For the text-containing cell, return its midpoint in (X, Y) coordinate format. 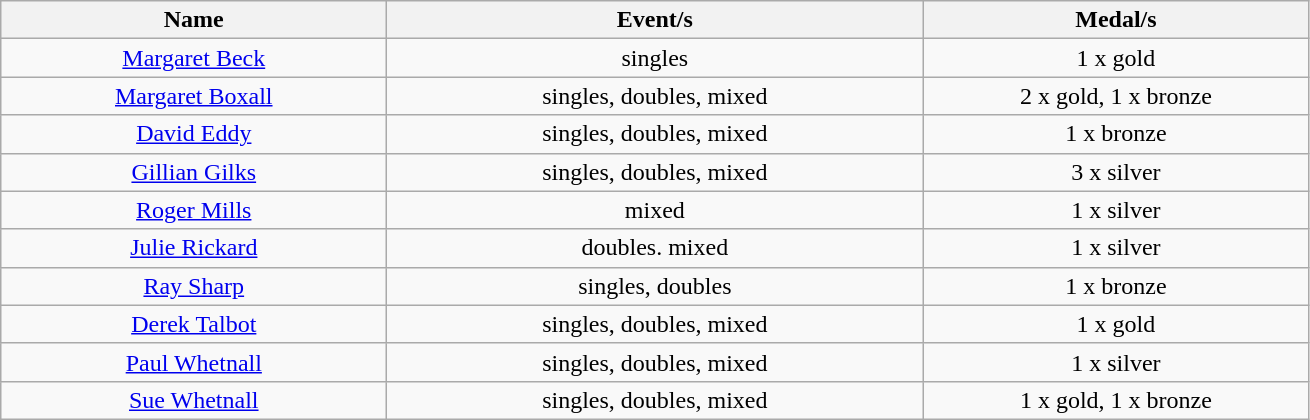
Margaret Boxall (194, 96)
singles (655, 58)
David Eddy (194, 134)
Paul Whetnall (194, 362)
Event/s (655, 20)
3 x silver (1116, 172)
2 x gold, 1 x bronze (1116, 96)
Sue Whetnall (194, 400)
Medal/s (1116, 20)
Derek Talbot (194, 324)
doubles. mixed (655, 248)
1 x gold, 1 x bronze (1116, 400)
Gillian Gilks (194, 172)
Julie Rickard (194, 248)
singles, doubles (655, 286)
Roger Mills (194, 210)
mixed (655, 210)
Name (194, 20)
Ray Sharp (194, 286)
Margaret Beck (194, 58)
